Find where the given text appears and provide that cell's center as (x, y) coordinate. 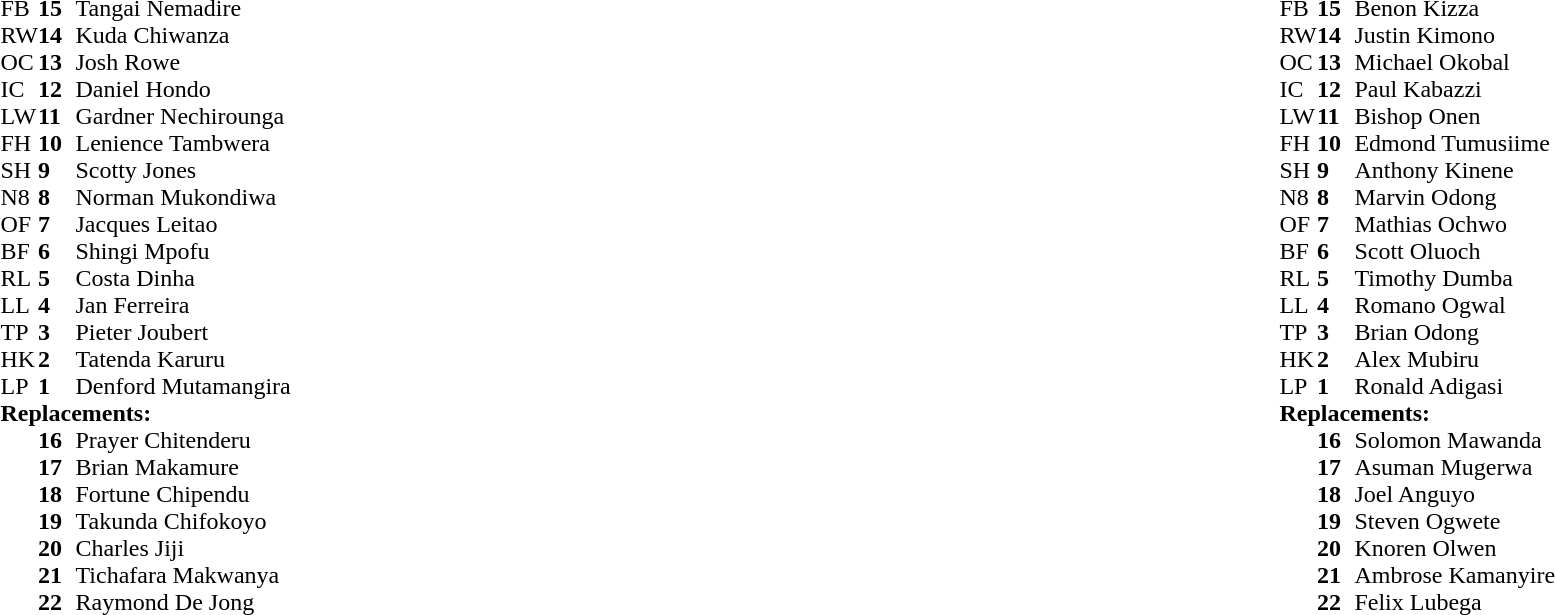
Alex Mubiru (1454, 360)
Brian Odong (1454, 332)
Bishop Onen (1454, 116)
Brian Makamure (184, 468)
Raymond De Jong (184, 602)
Costa Dinha (184, 278)
Shingi Mpofu (184, 252)
Jan Ferreira (184, 306)
Kuda Chiwanza (184, 36)
Romano Ogwal (1454, 306)
Fortune Chipendu (184, 494)
Josh Rowe (184, 62)
Anthony Kinene (1454, 170)
Scotty Jones (184, 170)
Ronald Adigasi (1454, 386)
Justin Kimono (1454, 36)
Solomon Mawanda (1454, 440)
Daniel Hondo (184, 90)
Scott Oluoch (1454, 252)
Edmond Tumusiime (1454, 144)
Lenience Tambwera (184, 144)
Pieter Joubert (184, 332)
Paul Kabazzi (1454, 90)
Michael Okobal (1454, 62)
Takunda Chifokoyo (184, 522)
Tatenda Karuru (184, 360)
Jacques Leitao (184, 224)
Denford Mutamangira (184, 386)
Asuman Mugerwa (1454, 468)
Joel Anguyo (1454, 494)
Marvin Odong (1454, 198)
Knoren Olwen (1454, 548)
Tichafara Makwanya (184, 576)
Steven Ogwete (1454, 522)
Mathias Ochwo (1454, 224)
Gardner Nechirounga (184, 116)
Timothy Dumba (1454, 278)
Felix Lubega (1454, 602)
Charles Jiji (184, 548)
Prayer Chitenderu (184, 440)
Norman Mukondiwa (184, 198)
Ambrose Kamanyire (1454, 576)
